Detect which cell encompasses the target text, then output its [X, Y] center coordinate. 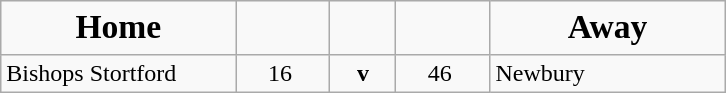
Away [608, 28]
v [363, 74]
46 [443, 74]
Newbury [608, 74]
Bishops Stortford [118, 74]
Home [118, 28]
16 [283, 74]
